Output the (x, y) coordinate of the center of the cell containing the given text.  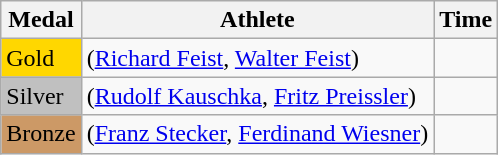
(Rudolf Kauschka, Fritz Preissler) (258, 96)
Silver (41, 96)
Time (466, 20)
Athlete (258, 20)
(Richard Feist, Walter Feist) (258, 58)
Medal (41, 20)
(Franz Stecker, Ferdinand Wiesner) (258, 134)
Gold (41, 58)
Bronze (41, 134)
